Return the (x, y) coordinate for the center point of the cell that contains the specified text.  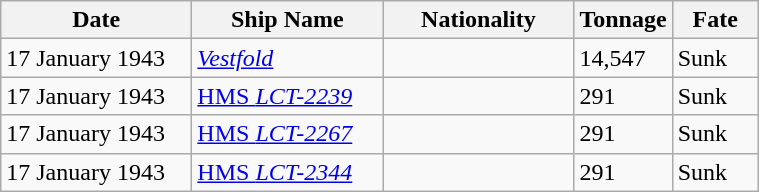
HMS LCT-2267 (288, 134)
14,547 (623, 58)
Fate (715, 20)
HMS LCT-2344 (288, 172)
Vestfold (288, 58)
Date (96, 20)
Nationality (478, 20)
HMS LCT-2239 (288, 96)
Ship Name (288, 20)
Tonnage (623, 20)
